Determine the (X, Y) coordinate at the center of the cell enclosing the given text.  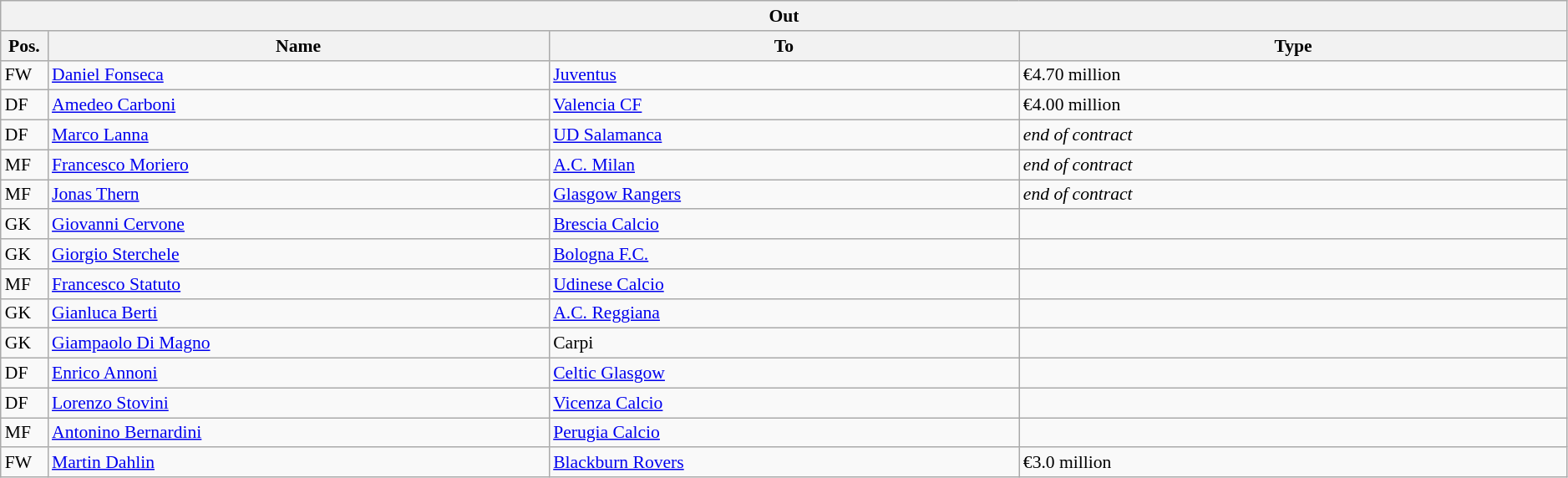
Pos. (24, 46)
€4.00 million (1293, 105)
Francesco Moriero (298, 165)
Francesco Statuto (298, 284)
Marco Lanna (298, 135)
UD Salamanca (784, 135)
Name (298, 46)
A.C. Reggiana (784, 313)
Celtic Glasgow (784, 374)
Carpi (784, 343)
Jonas Thern (298, 195)
Giampaolo Di Magno (298, 343)
Vicenza Calcio (784, 403)
Udinese Calcio (784, 284)
€4.70 million (1293, 75)
Enrico Annoni (298, 374)
Gianluca Berti (298, 313)
Out (784, 16)
To (784, 46)
Martin Dahlin (298, 463)
Blackburn Rovers (784, 463)
Brescia Calcio (784, 225)
Juventus (784, 75)
Type (1293, 46)
Daniel Fonseca (298, 75)
€3.0 million (1293, 463)
Valencia CF (784, 105)
Antonino Bernardini (298, 433)
Perugia Calcio (784, 433)
Glasgow Rangers (784, 195)
Giorgio Sterchele (298, 254)
Lorenzo Stovini (298, 403)
A.C. Milan (784, 165)
Amedeo Carboni (298, 105)
Bologna F.C. (784, 254)
Giovanni Cervone (298, 225)
